Capture the cell that displays the provided text and extract its (X, Y) central coordinate. 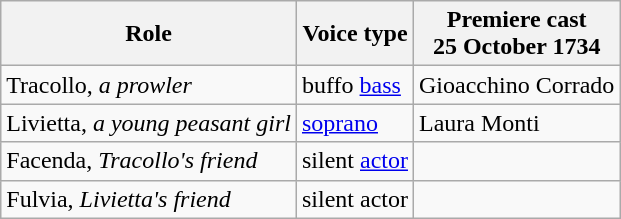
Fulvia, Livietta's friend (149, 199)
Livietta, a young peasant girl (149, 123)
Voice type (354, 34)
Premiere cast25 October 1734 (517, 34)
soprano (354, 123)
buffo bass (354, 85)
Role (149, 34)
Gioacchino Corrado (517, 85)
Tracollo, a prowler (149, 85)
Facenda, Tracollo's friend (149, 161)
Laura Monti (517, 123)
